Locate the cell with the specified text and output its [x, y] center coordinate. 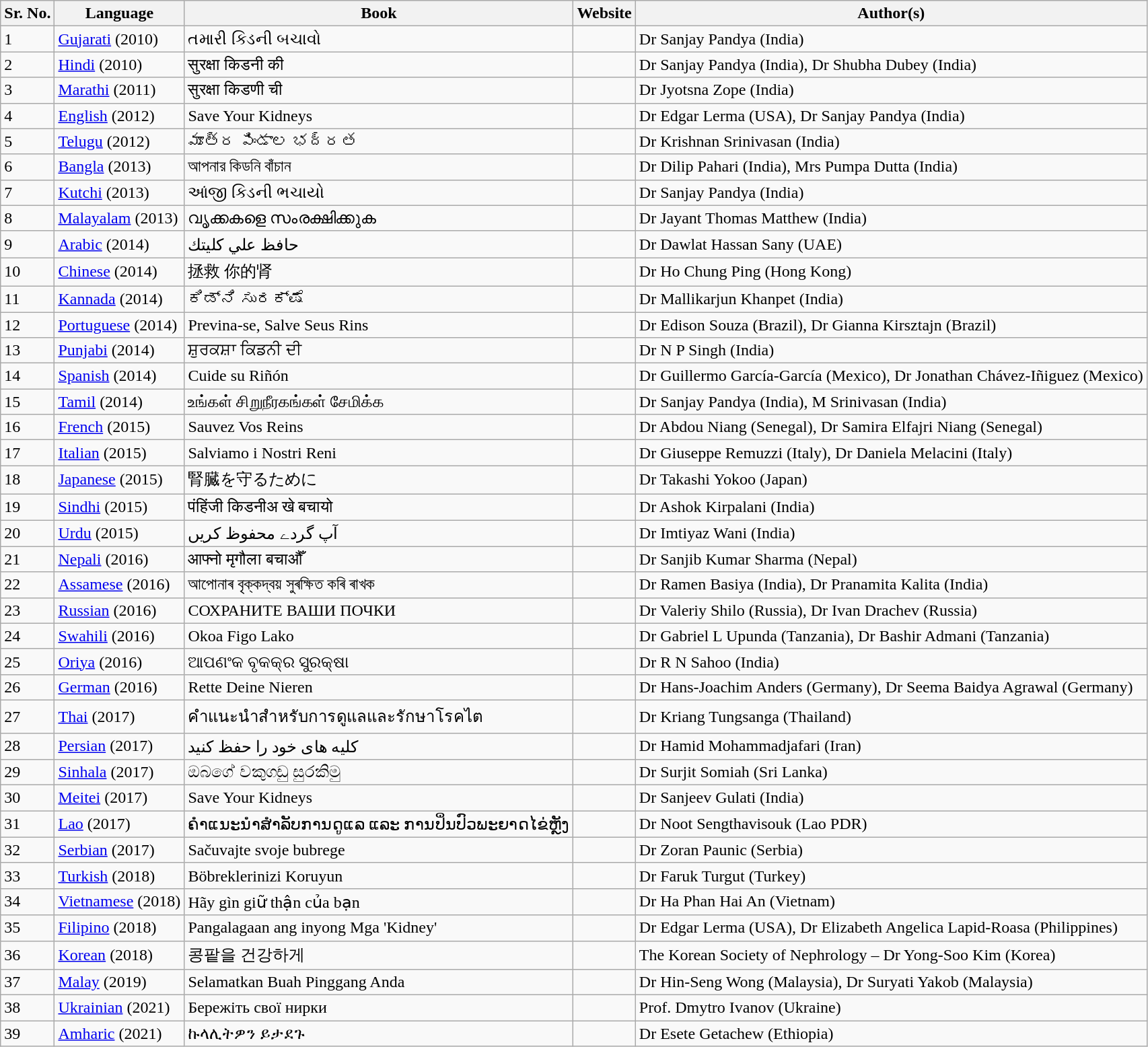
5 [28, 141]
10 [28, 272]
Malay (2019) [120, 982]
આંજી કિડની ભચાયો [379, 192]
18 [28, 480]
Ukrainian (2021) [120, 1008]
Dr Hamid Mohammadjafari (Iran) [891, 746]
Dr Sanjib Kumar Sharma (Nepal) [891, 559]
Nepali (2016) [120, 559]
Kutchi (2013) [120, 192]
19 [28, 507]
सुरक्षा किडनी की [379, 65]
Dr N P Singh (India) [891, 351]
আপনার কিডনি বাঁচান [379, 167]
39 [28, 1034]
Japanese (2015) [120, 480]
Website [604, 13]
Dr Dawlat Hassan Sany (UAE) [891, 244]
તમારી કિડની બચાવો [379, 39]
വൃക്കകളെ സംരക്ഷിക്കുക [379, 218]
Okoa Figo Lako [379, 636]
Dr Giuseppe Remuzzi (Italy), Dr Daniela Melacini (Italy) [891, 453]
Hãy gìn giữ thận của bạn [379, 902]
ຄຳແນະນຳສຳລັບການດູແລ ແລະ ການປິ່ນປົວພະຍາດໄຂ່ຫຼັງ [379, 824]
20 [28, 533]
Dr Dilip Pahari (India), Mrs Pumpa Dutta (India) [891, 167]
کلیه های خود را حفظ کنید [379, 746]
Assamese (2016) [120, 585]
Spanish (2014) [120, 376]
34 [28, 902]
Sauvez Vos Reins [379, 427]
Dr Krishnan Srinivasan (India) [891, 141]
Swahili (2016) [120, 636]
Telugu (2012) [120, 141]
Selamatkan Buah Pinggang Anda [379, 982]
2 [28, 65]
Cuide su Riñón [379, 376]
Chinese (2014) [120, 272]
Urdu (2015) [120, 533]
ਸ਼ੁਰਕਸ਼ਾ ਕਿਡਨੀ ਦੀ [379, 351]
8 [28, 218]
Oriya (2016) [120, 661]
Serbian (2017) [120, 850]
Dr Hans-Joachim Anders (Germany), Dr Seema Baidya Agrawal (Germany) [891, 687]
Prof. Dmytro Ivanov (Ukraine) [891, 1008]
Dr Edgar Lerma (USA), Dr Elizabeth Angelica Lapid-Roasa (Philippines) [891, 928]
Tamil (2014) [120, 402]
आफ्नो मृगौला बचाऔँ [379, 559]
حافظ علي كليتك [379, 244]
Portuguese (2014) [120, 325]
Dr Gabriel L Upunda (Tanzania), Dr Bashir Admani (Tanzania) [891, 636]
सुरक्षा किडणी ची [379, 90]
Vietnamese (2018) [120, 902]
9 [28, 244]
35 [28, 928]
Sinhala (2017) [120, 772]
Dr Noot Sengthavisouk (Lao PDR) [891, 824]
Salviamo i Nostri Reni [379, 453]
ଆପଣଂକ ବୃକକ୍ର ସୁରକ୍ଷା [379, 661]
German (2016) [120, 687]
29 [28, 772]
17 [28, 453]
ኩላሊትዎን ይታደጉ [379, 1034]
Dr R N Sahoo (India) [891, 661]
Dr Takashi Yokoo (Japan) [891, 480]
Dr Guillermo García-García (Mexico), Dr Jonathan Chávez-Iñiguez (Mexico) [891, 376]
Dr Jyotsna Zope (India) [891, 90]
Dr Kriang Tungsanga (Thailand) [891, 716]
Author(s) [891, 13]
Dr Ashok Kirpalani (India) [891, 507]
Turkish (2018) [120, 875]
Thai (2017) [120, 716]
คำแนะนำสำหรับการดูแลและรักษาโรคไต [379, 716]
12 [28, 325]
1 [28, 39]
English (2012) [120, 116]
உங்கள் சிறுநீரகங்கள் சேமிக்க [379, 402]
27 [28, 716]
আপোনাৰ বৃক্কদ্বয় সুৰক্ষিত কৰি ৰাখক [379, 585]
Pangalagaan ang inyong Mga 'Kidney' [379, 928]
14 [28, 376]
Hindi (2010) [120, 65]
Dr Zoran Paunic (Serbia) [891, 850]
Sačuvajte svoje bubrege [379, 850]
French (2015) [120, 427]
16 [28, 427]
Sindhi (2015) [120, 507]
21 [28, 559]
Italian (2015) [120, 453]
Dr Mallikarjun Khanpet (India) [891, 299]
Dr Faruk Turgut (Turkey) [891, 875]
Dr Imtiyaz Wani (India) [891, 533]
拯救 你的肾 [379, 272]
Sr. No. [28, 13]
Gujarati (2010) [120, 39]
Dr Hin-Seng Wong (Malaysia), Dr Suryati Yakob (Malaysia) [891, 982]
23 [28, 610]
Dr Valeriy Shilo (Russia), Dr Ivan Drachev (Russia) [891, 610]
7 [28, 192]
Amharic (2021) [120, 1034]
Lao (2017) [120, 824]
38 [28, 1008]
Meitei (2017) [120, 798]
Korean (2018) [120, 955]
पंहिंजी किडनीअ खे बचायो [379, 507]
The Korean Society of Nephrology – Dr Yong-Soo Kim (Korea) [891, 955]
Bangla (2013) [120, 167]
Malayalam (2013) [120, 218]
30 [28, 798]
腎臓を守るために [379, 480]
Russian (2016) [120, 610]
37 [28, 982]
Rette Deine Nieren [379, 687]
Dr Sanjeev Gulati (India) [891, 798]
ಕಿಡ್ನಿ ಸುರಕ್ಷೆ [379, 299]
మూత్ర పిండాల భద్రత [379, 141]
آپ گردے محفوظ کریں [379, 533]
4 [28, 116]
Dr Ha Phan Hai An (Vietnam) [891, 902]
28 [28, 746]
Dr Jayant Thomas Matthew (India) [891, 218]
Filipino (2018) [120, 928]
Marathi (2011) [120, 90]
32 [28, 850]
СОХРАНИТЕ ВАШИ ПОЧКИ [379, 610]
6 [28, 167]
Dr Edgar Lerma (USA), Dr Sanjay Pandya (India) [891, 116]
36 [28, 955]
Dr Sanjay Pandya (India), Dr Shubha Dubey (India) [891, 65]
Book [379, 13]
Dr Abdou Niang (Senegal), Dr Samira Elfajri Niang (Senegal) [891, 427]
31 [28, 824]
Dr Ramen Basiya (India), Dr Pranamita Kalita (India) [891, 585]
Punjabi (2014) [120, 351]
Dr Sanjay Pandya (India), M Srinivasan (India) [891, 402]
Persian (2017) [120, 746]
Kannada (2014) [120, 299]
33 [28, 875]
Dr Surjit Somiah (Sri Lanka) [891, 772]
Böbreklerinizi Koruyun [379, 875]
26 [28, 687]
Arabic (2014) [120, 244]
22 [28, 585]
24 [28, 636]
Dr Esete Getachew (Ethiopia) [891, 1034]
Previna-se, Salve Seus Rins [379, 325]
13 [28, 351]
콩팥을 건강하게 [379, 955]
Dr Edison Souza (Brazil), Dr Gianna Kirsztajn (Brazil) [891, 325]
25 [28, 661]
Бережіть свої нирки [379, 1008]
3 [28, 90]
Language [120, 13]
Dr Ho Chung Ping (Hong Kong) [891, 272]
ඔබගේ වකුගඩු සුරකිමු [379, 772]
11 [28, 299]
15 [28, 402]
